Return the [X, Y] coordinate for the center point of the cell that contains the specified text.  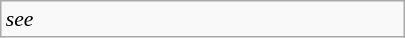
see [203, 19]
